Provide the (X, Y) coordinate of the cell's center where the given text is located.  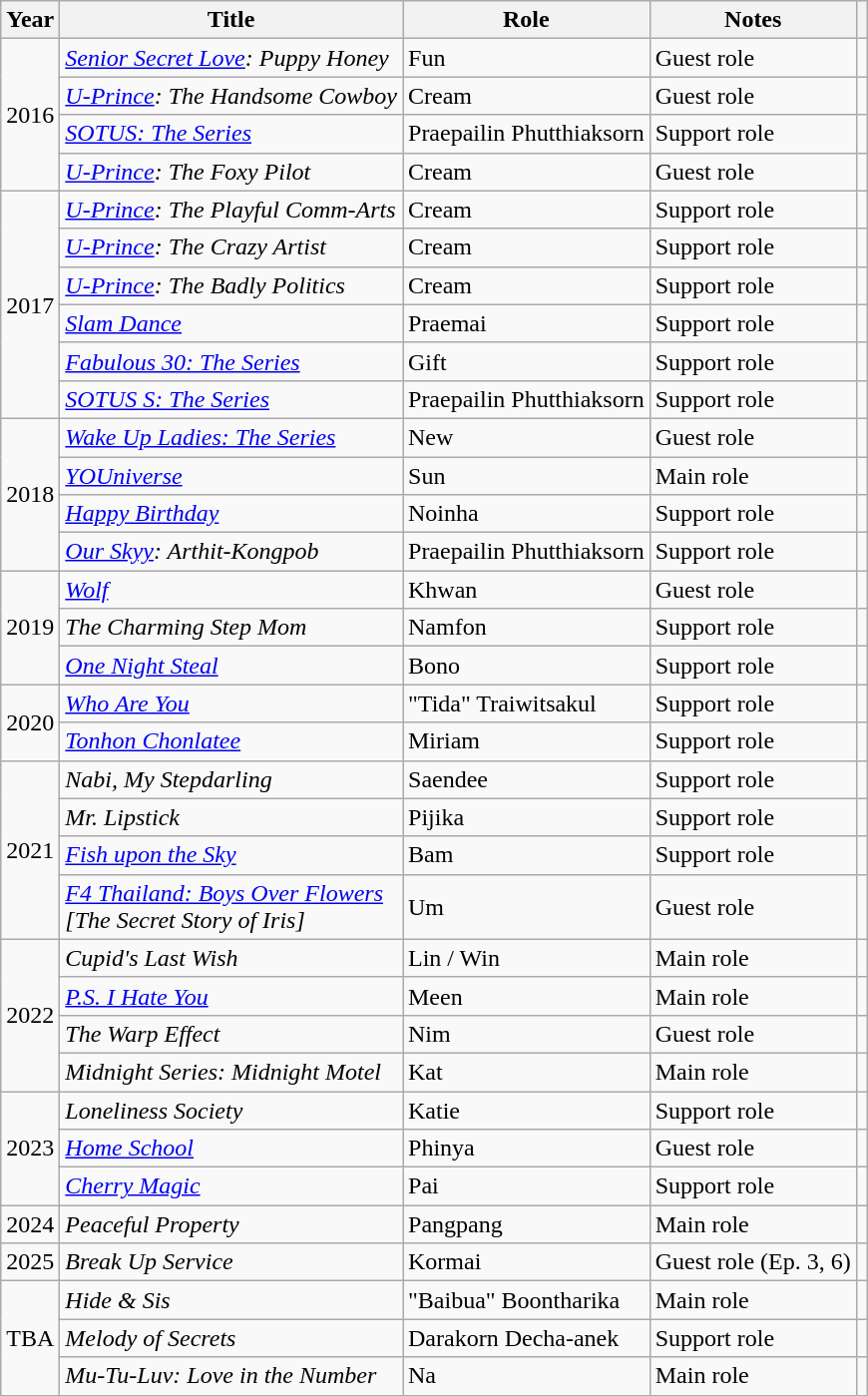
Bono (527, 666)
Nabi, My Stepdarling (231, 779)
2020 (30, 722)
Mu-Tu-Luv: Love in the Number (231, 1376)
Year (30, 20)
Fabulous 30: The Series (231, 361)
Loneliness Society (231, 1111)
Khwan (527, 590)
Title (231, 20)
Na (527, 1376)
Miriam (527, 741)
Nim (527, 1034)
One Night Steal (231, 666)
Kat (527, 1072)
Katie (527, 1111)
Wolf (231, 590)
Saendee (527, 779)
Mr. Lipstick (231, 817)
Guest role (Ep. 3, 6) (752, 1262)
Kormai (527, 1262)
Midnight Series: Midnight Motel (231, 1072)
U-Prince: The Badly Politics (231, 285)
Sun (527, 476)
Wake Up Ladies: The Series (231, 437)
Our Skyy: Arthit-Kongpob (231, 552)
Melody of Secrets (231, 1338)
Home School (231, 1149)
Praemai (527, 323)
SOTUS: The Series (231, 134)
2017 (30, 304)
2019 (30, 628)
YOUniverse (231, 476)
"Tida" Traiwitsakul (527, 703)
Cupid's Last Wish (231, 958)
U-Prince: The Foxy Pilot (231, 172)
U-Prince: The Playful Comm-Arts (231, 210)
New (527, 437)
P.S. I Hate You (231, 996)
Pangpang (527, 1224)
SOTUS S: The Series (231, 399)
Gift (527, 361)
Meen (527, 996)
Notes (752, 20)
F4 Thailand: Boys Over Flowers[The Secret Story of Iris] (231, 906)
Slam Dance (231, 323)
2022 (30, 1015)
The Charming Step Mom (231, 628)
2024 (30, 1224)
"Baibua" Boontharika (527, 1300)
Bam (527, 855)
Happy Birthday (231, 514)
Tonhon Chonlatee (231, 741)
Who Are You (231, 703)
Lin / Win (527, 958)
Pijika (527, 817)
Pai (527, 1186)
Hide & Sis (231, 1300)
Fun (527, 58)
Peaceful Property (231, 1224)
Um (527, 906)
2021 (30, 850)
2023 (30, 1149)
U-Prince: The Crazy Artist (231, 247)
Fish upon the Sky (231, 855)
Senior Secret Love: Puppy Honey (231, 58)
Cherry Magic (231, 1186)
U-Prince: The Handsome Cowboy (231, 96)
Phinya (527, 1149)
Role (527, 20)
Darakorn Decha-anek (527, 1338)
2025 (30, 1262)
2016 (30, 115)
TBA (30, 1338)
Noinha (527, 514)
Break Up Service (231, 1262)
2018 (30, 494)
Namfon (527, 628)
The Warp Effect (231, 1034)
